Find where the given text appears and provide that cell's center as [x, y] coordinate. 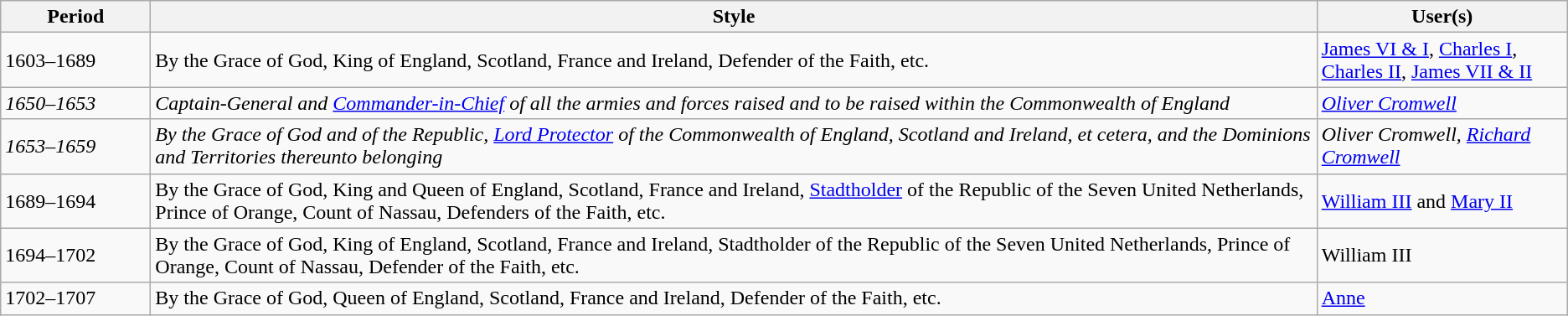
1689–1694 [75, 201]
Captain-General and Commander-in-Chief of all the armies and forces raised and to be raised within the Commonwealth of England [734, 103]
Oliver Cromwell [1442, 103]
1603–1689 [75, 60]
Style [734, 17]
1650–1653 [75, 103]
William III and Mary II [1442, 201]
Period [75, 17]
By the Grace of God, King of England, Scotland, France and Ireland, Defender of the Faith, etc. [734, 60]
By the Grace of God, Queen of England, Scotland, France and Ireland, Defender of the Faith, etc. [734, 298]
Anne [1442, 298]
User(s) [1442, 17]
1702–1707 [75, 298]
James VI & I, Charles I, Charles II, James VII & II [1442, 60]
William III [1442, 255]
1653–1659 [75, 146]
Oliver Cromwell, Richard Cromwell [1442, 146]
1694–1702 [75, 255]
